Extract the (x, y) coordinate from the center of the cell holding the provided text.  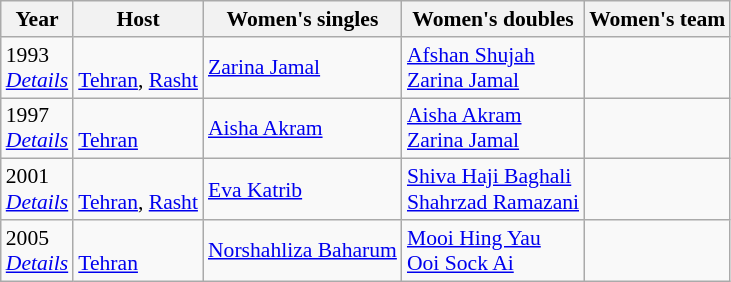
2005Details (37, 250)
2001Details (37, 190)
Aisha Akram (302, 128)
Women's singles (302, 19)
Afshan Shujah Zarina Jamal (493, 68)
Norshahliza Baharum (302, 250)
Aisha Akram Zarina Jamal (493, 128)
Mooi Hing Yau Ooi Sock Ai (493, 250)
1997Details (37, 128)
Host (138, 19)
Women's team (657, 19)
Zarina Jamal (302, 68)
Women's doubles (493, 19)
Eva Katrib (302, 190)
Shiva Haji Baghali Shahrzad Ramazani (493, 190)
Year (37, 19)
1993Details (37, 68)
